Determine the [x, y] coordinate at the center of the cell enclosing the given text.  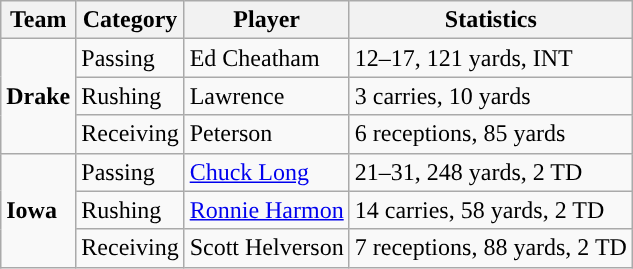
21–31, 248 yards, 2 TD [490, 172]
Scott Helverson [266, 248]
6 receptions, 85 yards [490, 134]
Iowa [38, 210]
7 receptions, 88 yards, 2 TD [490, 248]
Team [38, 20]
14 carries, 58 yards, 2 TD [490, 210]
Peterson [266, 134]
Statistics [490, 20]
3 carries, 10 yards [490, 96]
Chuck Long [266, 172]
Player [266, 20]
12–17, 121 yards, INT [490, 58]
Ed Cheatham [266, 58]
Ronnie Harmon [266, 210]
Drake [38, 96]
Lawrence [266, 96]
Category [130, 20]
